Determine the [X, Y] coordinate at the center of the cell enclosing the given text.  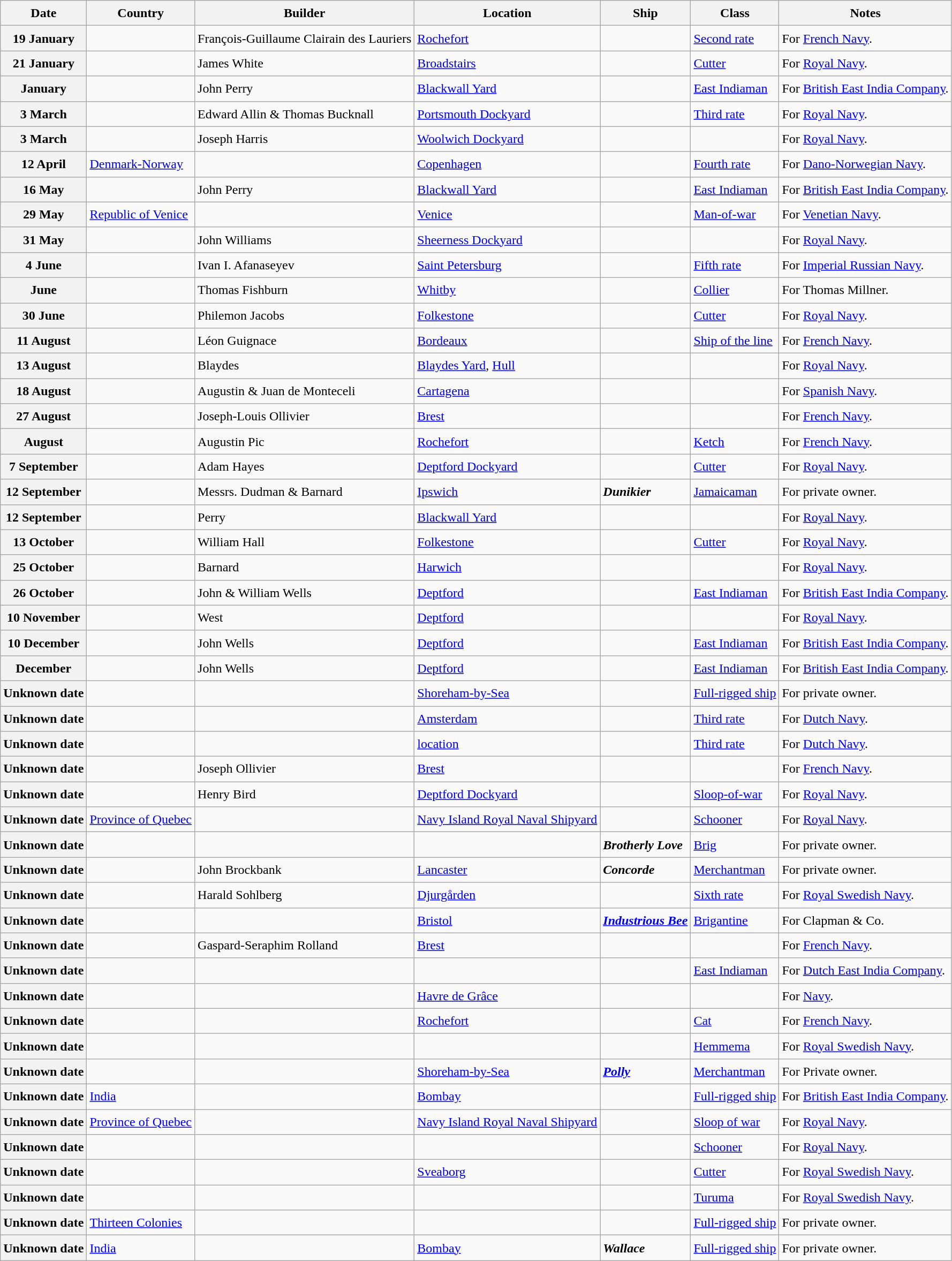
Blaydes Yard, Hull [508, 366]
31 May [44, 240]
Denmark-Norway [141, 164]
Fifth rate [735, 265]
Portsmouth Dockyard [508, 114]
Bordeaux [508, 341]
Ipswich [508, 492]
For Private owner. [865, 1071]
Thirteen Colonies [141, 1223]
Gaspard-Seraphim Rolland [305, 946]
Saint Petersburg [508, 265]
Builder [305, 13]
Léon Guignace [305, 341]
Harald Sohlberg [305, 895]
12 April [44, 164]
Date [44, 13]
Woolwich Dockyard [508, 139]
Concorde [646, 870]
For Thomas Millner. [865, 290]
Perry [305, 517]
Jamaicaman [735, 492]
William Hall [305, 542]
Fourth rate [735, 164]
Man-of-war [735, 214]
26 October [44, 592]
18 August [44, 391]
For Spanish Navy. [865, 391]
John Williams [305, 240]
Joseph Ollivier [305, 769]
June [44, 290]
13 August [44, 366]
Augustin Pic [305, 441]
Thomas Fishburn [305, 290]
Copenhagen [508, 164]
Brigantine [735, 920]
Edward Allin & Thomas Bucknall [305, 114]
Henry Bird [305, 795]
location [508, 744]
Messrs. Dudman & Barnard [305, 492]
21 January [44, 63]
James White [305, 63]
25 October [44, 568]
For Navy. [865, 996]
Location [508, 13]
Djurgården [508, 895]
Venice [508, 214]
Republic of Venice [141, 214]
Sheerness Dockyard [508, 240]
Harwich [508, 568]
Cat [735, 1021]
For Clapman & Co. [865, 920]
For Dano-Norwegian Navy. [865, 164]
Turuma [735, 1197]
Broadstairs [508, 63]
For Imperial Russian Navy. [865, 265]
John & William Wells [305, 592]
Barnard [305, 568]
27 August [44, 417]
Joseph-Louis Ollivier [305, 417]
Philemon Jacobs [305, 316]
Polly [646, 1071]
Dunikier [646, 492]
29 May [44, 214]
Second rate [735, 39]
11 August [44, 341]
Sveaborg [508, 1173]
19 January [44, 39]
Adam Hayes [305, 467]
François-Guillaume Clairain des Lauriers [305, 39]
Cartagena [508, 391]
Ship of the line [735, 341]
Joseph Harris [305, 139]
Blaydes [305, 366]
Wallace [646, 1248]
August [44, 441]
December [44, 668]
Ketch [735, 441]
Augustin & Juan de Monteceli [305, 391]
Lancaster [508, 870]
Industrious Bee [646, 920]
Ship [646, 13]
4 June [44, 265]
10 November [44, 618]
Sixth rate [735, 895]
Amsterdam [508, 719]
Class [735, 13]
16 May [44, 190]
Ivan I. Afanaseyev [305, 265]
For Dutch East India Company. [865, 970]
7 September [44, 467]
13 October [44, 542]
Collier [735, 290]
Havre de Grâce [508, 996]
10 December [44, 643]
Brig [735, 845]
Bristol [508, 920]
Sloop-of-war [735, 795]
Whitby [508, 290]
30 June [44, 316]
Country [141, 13]
Brotherly Love [646, 845]
Notes [865, 13]
Sloop of war [735, 1122]
For Venetian Navy. [865, 214]
John Brockbank [305, 870]
West [305, 618]
Hemmema [735, 1046]
January [44, 89]
